Output the [X, Y] coordinate of the center of the cell containing the given text.  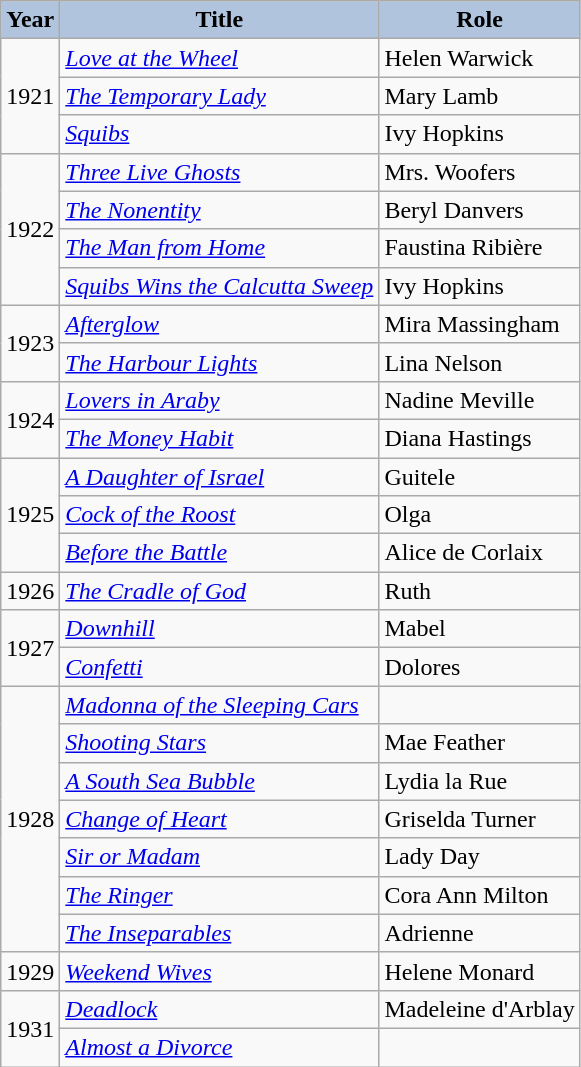
Squibs Wins the Calcutta Sweep [220, 286]
Helene Monard [480, 971]
Three Live Ghosts [220, 172]
Mabel [480, 629]
Lady Day [480, 857]
Guitele [480, 477]
The Money Habit [220, 438]
Deadlock [220, 1009]
1923 [30, 343]
1931 [30, 1028]
Lydia la Rue [480, 781]
Lovers in Araby [220, 400]
Mrs. Woofers [480, 172]
Downhill [220, 629]
The Ringer [220, 895]
Change of Heart [220, 819]
Mira Massingham [480, 324]
1929 [30, 971]
Nadine Meville [480, 400]
Cora Ann Milton [480, 895]
Beryl Danvers [480, 210]
Lina Nelson [480, 362]
1926 [30, 591]
Adrienne [480, 933]
Dolores [480, 667]
1921 [30, 96]
Helen Warwick [480, 58]
A South Sea Bubble [220, 781]
Griselda Turner [480, 819]
1927 [30, 648]
The Nonentity [220, 210]
Faustina Ribière [480, 248]
1928 [30, 819]
1925 [30, 515]
The Inseparables [220, 933]
Year [30, 20]
Sir or Madam [220, 857]
Afterglow [220, 324]
Madeleine d'Arblay [480, 1009]
Alice de Corlaix [480, 553]
Cock of the Roost [220, 515]
Before the Battle [220, 553]
A Daughter of Israel [220, 477]
The Harbour Lights [220, 362]
Role [480, 20]
Almost a Divorce [220, 1047]
Ruth [480, 591]
Mary Lamb [480, 96]
Madonna of the Sleeping Cars [220, 705]
Mae Feather [480, 743]
The Temporary Lady [220, 96]
Confetti [220, 667]
Diana Hastings [480, 438]
1924 [30, 419]
Title [220, 20]
Olga [480, 515]
1922 [30, 229]
Love at the Wheel [220, 58]
Weekend Wives [220, 971]
Squibs [220, 134]
The Man from Home [220, 248]
Shooting Stars [220, 743]
The Cradle of God [220, 591]
